Scan for the cell matching the given text and deliver its [X, Y] coordinate at center. 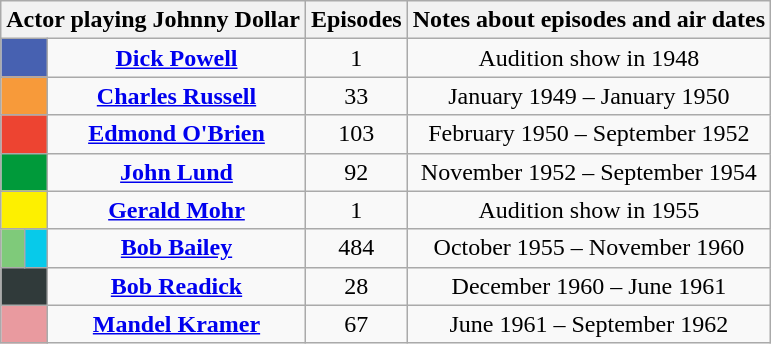
February 1950 – September 1952 [588, 134]
November 1952 – September 1954 [588, 172]
Gerald Mohr [177, 210]
Audition show in 1955 [588, 210]
484 [356, 248]
January 1949 – January 1950 [588, 96]
Charles Russell [177, 96]
December 1960 – June 1961 [588, 286]
Mandel Kramer [177, 324]
92 [356, 172]
Actor playing Johnny Dollar [154, 20]
Dick Powell [177, 58]
103 [356, 134]
Audition show in 1948 [588, 58]
Episodes [356, 20]
John Lund [177, 172]
October 1955 – November 1960 [588, 248]
Bob Bailey [177, 248]
Bob Readick [177, 286]
Notes about episodes and air dates [588, 20]
Edmond O'Brien [177, 134]
June 1961 – September 1962 [588, 324]
67 [356, 324]
28 [356, 286]
33 [356, 96]
